Locate the cell with the specified text and output its (x, y) center coordinate. 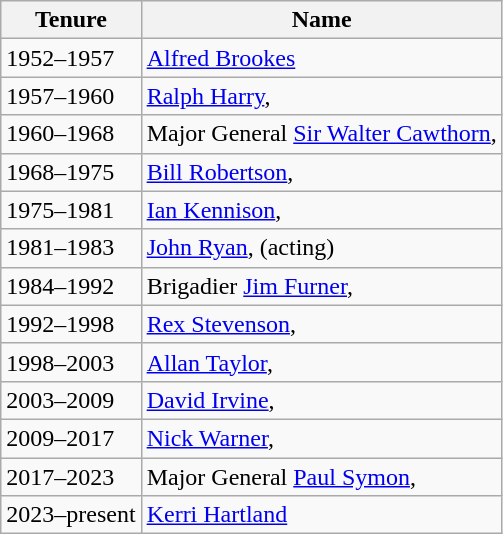
1952–1957 (71, 58)
1960–1968 (71, 134)
David Irvine, (322, 400)
Brigadier Jim Furner, (322, 286)
Major General Sir Walter Cawthorn, (322, 134)
Ralph Harry, (322, 96)
1981–1983 (71, 248)
2017–2023 (71, 477)
Nick Warner, (322, 438)
Rex Stevenson, (322, 324)
Major General Paul Symon, (322, 477)
1984–1992 (71, 286)
1992–1998 (71, 324)
John Ryan, (acting) (322, 248)
Ian Kennison, (322, 210)
2003–2009 (71, 400)
Kerri Hartland (322, 515)
Tenure (71, 20)
1975–1981 (71, 210)
Allan Taylor, (322, 362)
Name (322, 20)
1957–1960 (71, 96)
Alfred Brookes (322, 58)
2023–present (71, 515)
1998–2003 (71, 362)
2009–2017 (71, 438)
Bill Robertson, (322, 172)
1968–1975 (71, 172)
